Return [x, y] of the center of cell containing provided text 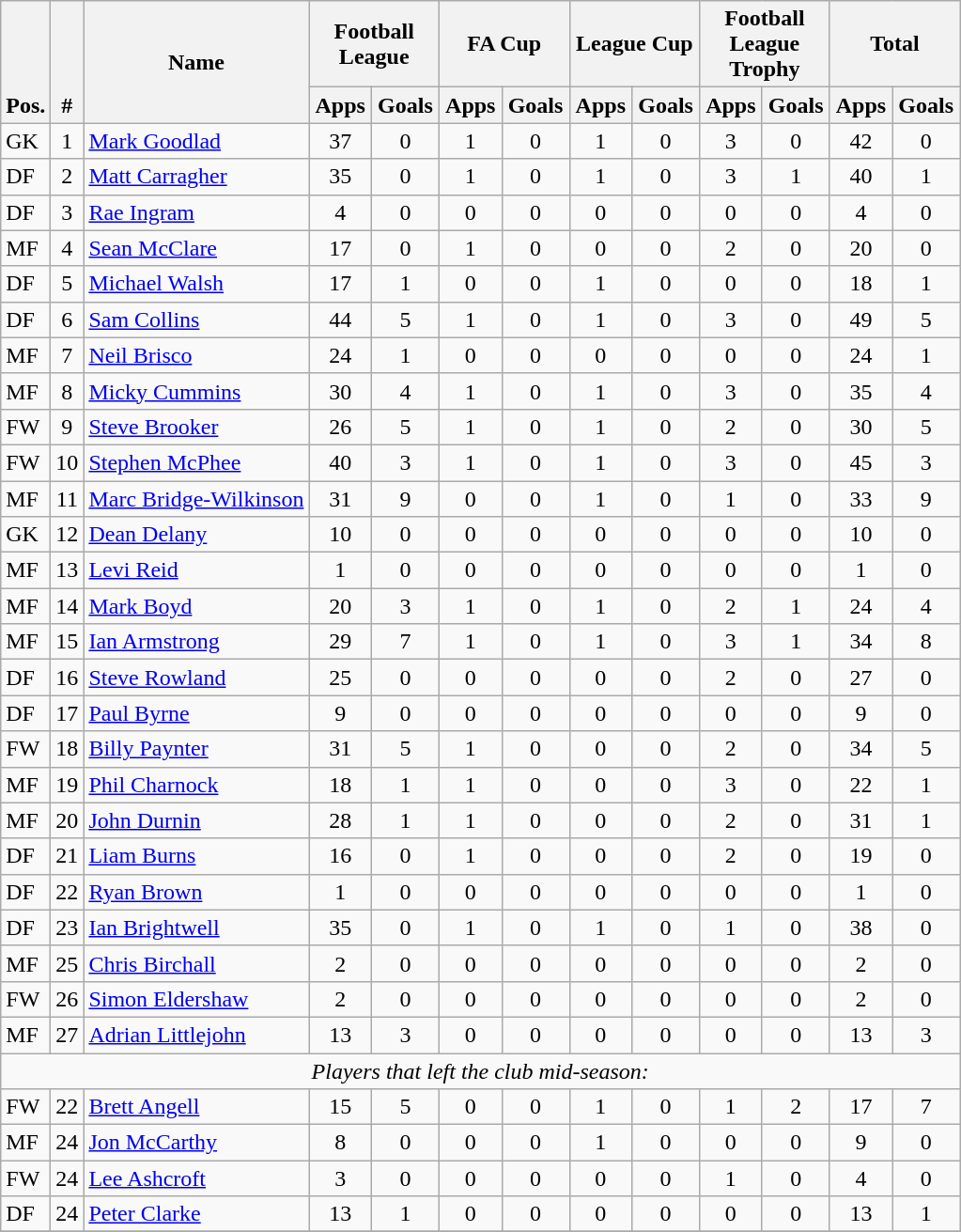
11 [68, 499]
League Cup [635, 44]
21 [68, 856]
42 [860, 141]
Adrian Littlejohn [196, 1035]
Dean Delany [196, 535]
Pos. [26, 62]
Football League Trophy [765, 44]
Sam Collins [196, 320]
Mark Goodlad [196, 141]
Peter Clarke [196, 1214]
28 [340, 820]
Players that left the club mid-season: [481, 1070]
Ian Armstrong [196, 642]
6 [68, 320]
Steve Brooker [196, 427]
44 [340, 320]
Neil Brisco [196, 355]
12 [68, 535]
Liam Burns [196, 856]
Matt Carragher [196, 177]
14 [68, 606]
Simon Eldershaw [196, 999]
Jon McCarthy [196, 1143]
Stephen McPhee [196, 462]
Chris Birchall [196, 963]
Phil Charnock [196, 785]
Marc Bridge-Wilkinson [196, 499]
Billy Paynter [196, 749]
Total [894, 44]
Steve Rowland [196, 678]
38 [860, 928]
Brett Angell [196, 1107]
Mark Boyd [196, 606]
Ian Brightwell [196, 928]
# [68, 62]
Levi Reid [196, 570]
33 [860, 499]
Rae Ingram [196, 212]
23 [68, 928]
Paul Byrne [196, 713]
Sean McClare [196, 248]
Micky Cummins [196, 391]
37 [340, 141]
Football League [374, 44]
FA Cup [504, 44]
45 [860, 462]
Lee Ashcroft [196, 1178]
John Durnin [196, 820]
Michael Walsh [196, 284]
49 [860, 320]
Ryan Brown [196, 892]
29 [340, 642]
Name [196, 62]
